Search for the cell housing the specified text and yield its (x, y) center coordinate. 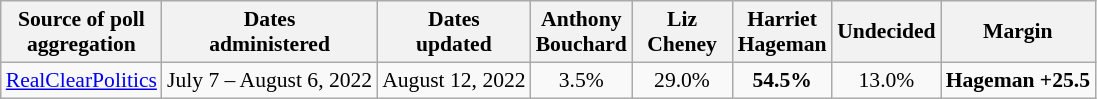
29.0% (682, 80)
RealClearPolitics (82, 80)
Source of pollaggregation (82, 32)
Datesadministered (270, 32)
13.0% (886, 80)
54.5% (782, 80)
HarrietHageman (782, 32)
LizCheney (682, 32)
Margin (1018, 32)
August 12, 2022 (454, 80)
AnthonyBouchard (582, 32)
3.5% (582, 80)
July 7 – August 6, 2022 (270, 80)
Undecided (886, 32)
Hageman +25.5 (1018, 80)
Datesupdated (454, 32)
